Locate the cell with the specified text and output its [x, y] center coordinate. 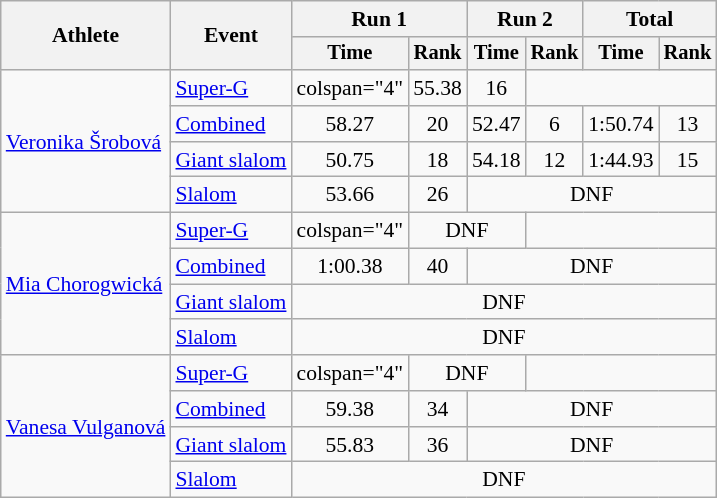
Veronika Šrobová [86, 141]
12 [555, 160]
54.18 [496, 160]
50.75 [350, 160]
40 [438, 267]
Mia Chorogwická [86, 284]
Event [230, 36]
55.83 [350, 445]
Vanesa Vulganová [86, 426]
Athlete [86, 36]
26 [438, 195]
18 [438, 160]
52.47 [496, 124]
Run 2 [525, 19]
1:00.38 [350, 267]
15 [688, 160]
Run 1 [378, 19]
13 [688, 124]
53.66 [350, 195]
36 [438, 445]
1:44.93 [620, 160]
55.38 [438, 88]
6 [555, 124]
1:50.74 [620, 124]
58.27 [350, 124]
59.38 [350, 409]
34 [438, 409]
Total [650, 19]
20 [438, 124]
16 [496, 88]
